Search for the cell housing the specified text and yield its (X, Y) center coordinate. 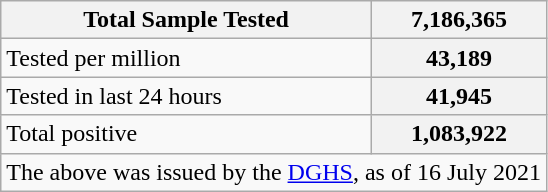
Tested in last 24 hours (186, 96)
Total Sample Tested (186, 20)
Tested per million (186, 58)
Total positive (186, 134)
7,186,365 (458, 20)
1,083,922 (458, 134)
43,189 (458, 58)
41,945 (458, 96)
The above was issued by the DGHS, as of 16 July 2021 (274, 172)
